Determine the (X, Y) coordinate at the center of the cell enclosing the given text.  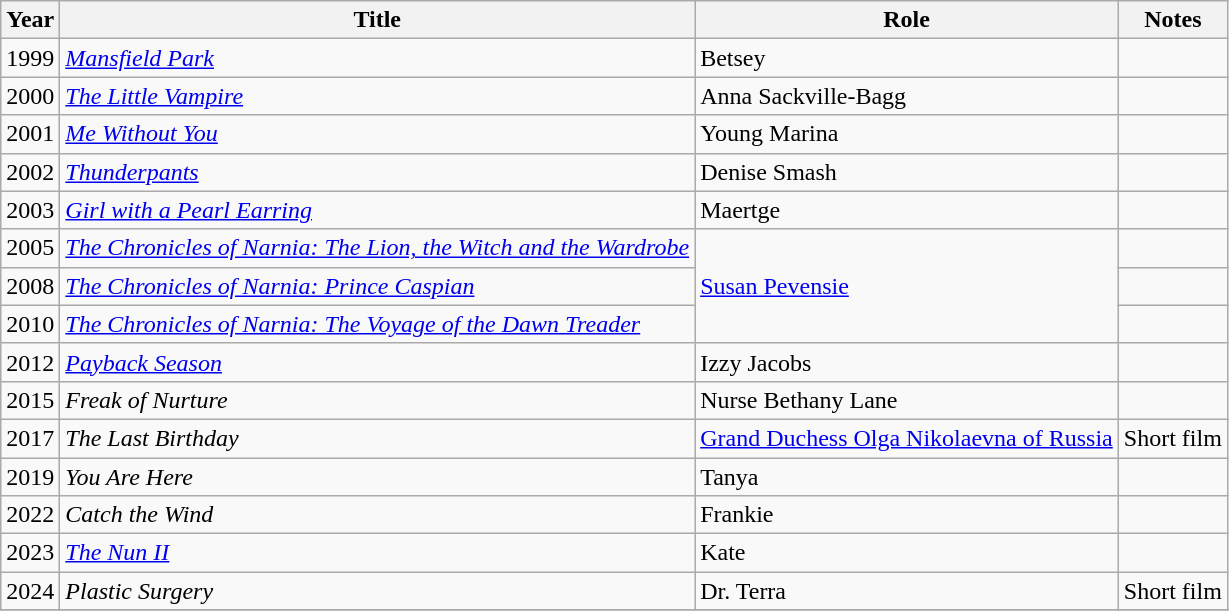
The Chronicles of Narnia: The Voyage of the Dawn Treader (378, 324)
2002 (30, 172)
The Chronicles of Narnia: The Lion, the Witch and the Wardrobe (378, 248)
Anna Sackville-Bagg (907, 96)
Notes (1172, 20)
Title (378, 20)
2022 (30, 515)
2010 (30, 324)
2003 (30, 210)
Plastic Surgery (378, 591)
Me Without You (378, 134)
Thunderpants (378, 172)
Susan Pevensie (907, 286)
Payback Season (378, 362)
Freak of Nurture (378, 400)
Tanya (907, 477)
Denise Smash (907, 172)
The Little Vampire (378, 96)
2008 (30, 286)
2023 (30, 553)
Betsey (907, 58)
Girl with a Pearl Earring (378, 210)
Frankie (907, 515)
Izzy Jacobs (907, 362)
2017 (30, 438)
2015 (30, 400)
The Nun II (378, 553)
2000 (30, 96)
Kate (907, 553)
Young Marina (907, 134)
Dr. Terra (907, 591)
2019 (30, 477)
Maertge (907, 210)
Year (30, 20)
You Are Here (378, 477)
2012 (30, 362)
Grand Duchess Olga Nikolaevna of Russia (907, 438)
2005 (30, 248)
2001 (30, 134)
Mansfield Park (378, 58)
The Chronicles of Narnia: Prince Caspian (378, 286)
Role (907, 20)
The Last Birthday (378, 438)
1999 (30, 58)
Nurse Bethany Lane (907, 400)
Catch the Wind (378, 515)
2024 (30, 591)
